Detect which cell encompasses the target text, then output its [x, y] center coordinate. 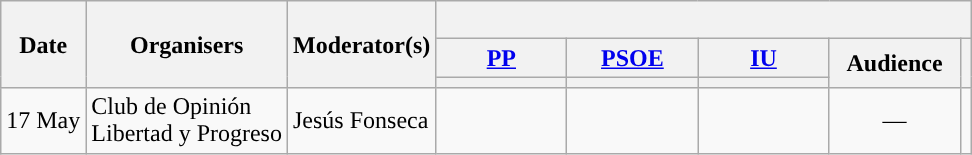
Moderator(s) [361, 44]
PP [502, 58]
— [894, 120]
Club de OpiniónLibertad y Progreso [187, 120]
IU [764, 58]
Organisers [187, 44]
PSOE [632, 58]
Audience [894, 64]
Jesús Fonseca [361, 120]
17 May [44, 120]
Date [44, 44]
